Search for the cell housing the specified text and yield its (x, y) center coordinate. 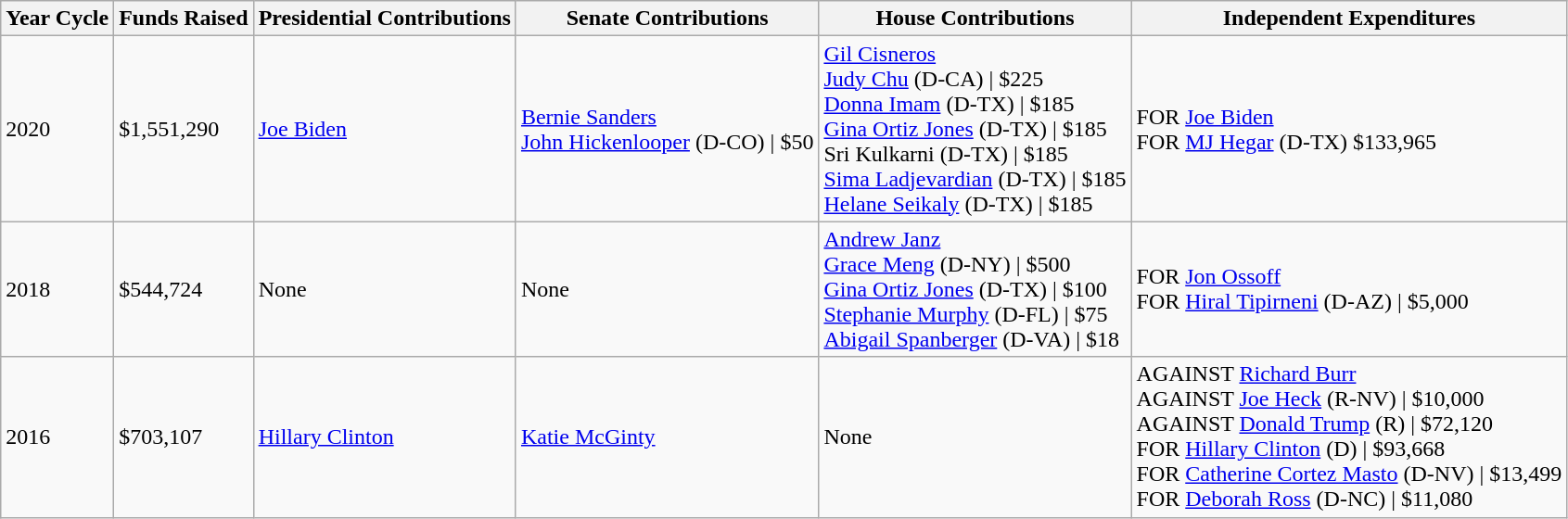
FOR Jon OssoffFOR Hiral Tipirneni (D-AZ) | $5,000 (1349, 289)
House Contributions (975, 19)
Funds Raised (184, 19)
2016 (57, 437)
Year Cycle (57, 19)
Andrew JanzGrace Meng (D-NY) | $500Gina Ortiz Jones (D-TX) | $100Stephanie Murphy (D-FL) | $75Abigail Spanberger (D-VA) | $18 (975, 289)
$1,551,290 (184, 129)
Senate Contributions (667, 19)
Joe Biden (384, 129)
Katie McGinty (667, 437)
2020 (57, 129)
Bernie SandersJohn Hickenlooper (D-CO) | $50 (667, 129)
$544,724 (184, 289)
Presidential Contributions (384, 19)
$703,107 (184, 437)
FOR Joe BidenFOR MJ Hegar (D-TX) $133,965 (1349, 129)
Independent Expenditures (1349, 19)
Hillary Clinton (384, 437)
2018 (57, 289)
